Determine the [X, Y] coordinate at the center of the cell enclosing the given text.  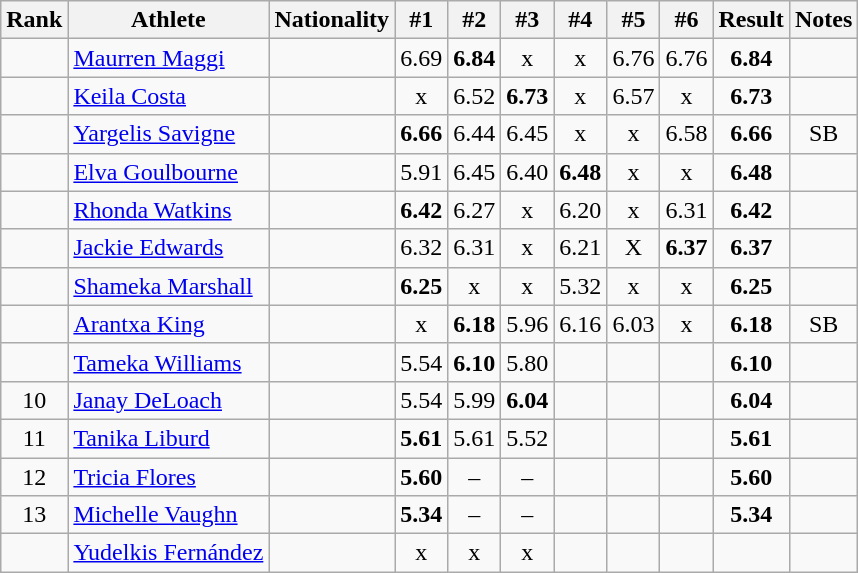
Jackie Edwards [168, 248]
6.52 [474, 96]
Rhonda Watkins [168, 210]
#6 [686, 20]
6.20 [580, 210]
Tameka Williams [168, 362]
5.99 [474, 400]
Rank [34, 20]
13 [34, 515]
6.27 [474, 210]
Elva Goulbourne [168, 172]
6.32 [422, 248]
Tanika Liburd [168, 438]
#4 [580, 20]
6.44 [474, 134]
5.52 [528, 438]
#2 [474, 20]
X [634, 248]
#1 [422, 20]
Arantxa King [168, 324]
12 [34, 477]
5.80 [528, 362]
Result [751, 20]
Yudelkis Fernández [168, 553]
Keila Costa [168, 96]
5.91 [422, 172]
6.03 [634, 324]
Nationality [332, 20]
Tricia Flores [168, 477]
6.21 [580, 248]
Shameka Marshall [168, 286]
Maurren Maggi [168, 58]
Athlete [168, 20]
6.16 [580, 324]
6.58 [686, 134]
#5 [634, 20]
Michelle Vaughn [168, 515]
6.40 [528, 172]
11 [34, 438]
Yargelis Savigne [168, 134]
10 [34, 400]
6.69 [422, 58]
Janay DeLoach [168, 400]
6.57 [634, 96]
5.32 [580, 286]
5.96 [528, 324]
Notes [823, 20]
#3 [528, 20]
